Determine the [X, Y] coordinate at the center of the cell enclosing the given text.  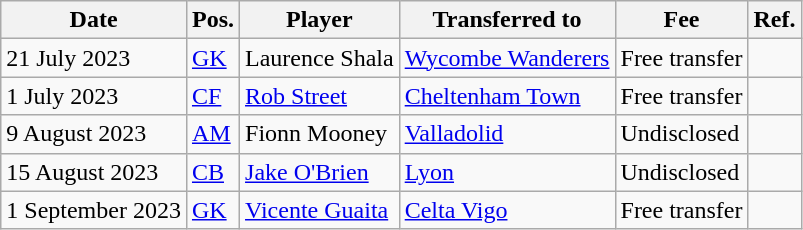
Wycombe Wanderers [507, 58]
Cheltenham Town [507, 96]
CB [212, 172]
Ref. [774, 20]
15 August 2023 [94, 172]
Rob Street [320, 96]
Valladolid [507, 134]
Transferred to [507, 20]
Lyon [507, 172]
1 September 2023 [94, 210]
9 August 2023 [94, 134]
21 July 2023 [94, 58]
Player [320, 20]
AM [212, 134]
Jake O'Brien [320, 172]
1 July 2023 [94, 96]
Date [94, 20]
Fee [682, 20]
Fionn Mooney [320, 134]
Laurence Shala [320, 58]
CF [212, 96]
Pos. [212, 20]
Celta Vigo [507, 210]
Vicente Guaita [320, 210]
